Identify which cell holds the provided text, then report its [X, Y] central coordinate. 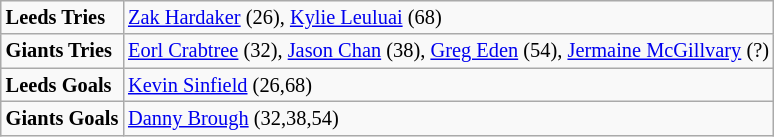
Danny Brough (32,38,54) [448, 118]
Giants Goals [62, 118]
Eorl Crabtree (32), Jason Chan (38), Greg Eden (54), Jermaine McGillvary (?) [448, 51]
Kevin Sinfield (26,68) [448, 85]
Leeds Goals [62, 85]
Giants Tries [62, 51]
Zak Hardaker (26), Kylie Leuluai (68) [448, 17]
Leeds Tries [62, 17]
